Find where the given text appears and provide that cell's center as [x, y] coordinate. 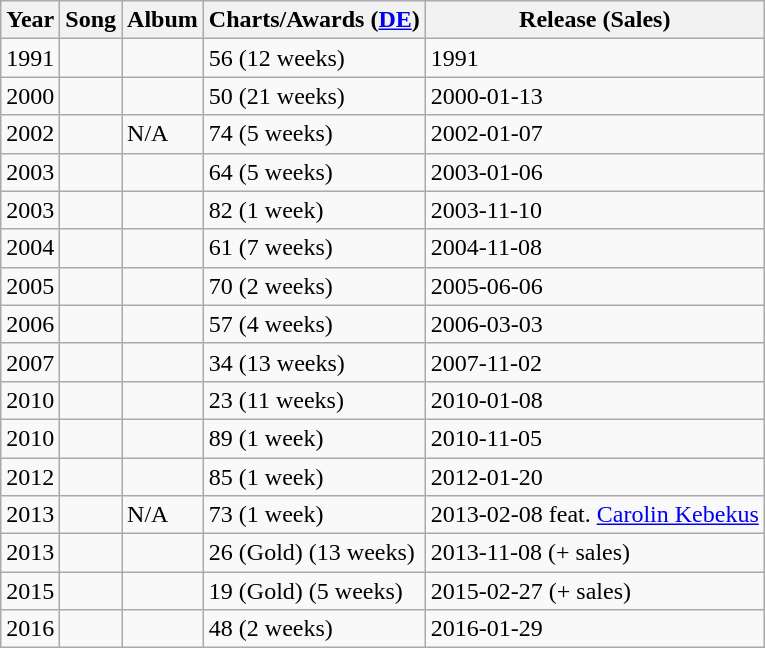
Release (Sales) [594, 20]
2007 [30, 362]
57 (4 weeks) [314, 324]
2013-11-08 (+ sales) [594, 553]
2002 [30, 134]
74 (5 weeks) [314, 134]
2000 [30, 96]
2016 [30, 629]
2007-11-02 [594, 362]
2012-01-20 [594, 477]
19 (Gold) (5 weeks) [314, 591]
2005 [30, 286]
34 (13 weeks) [314, 362]
48 (2 weeks) [314, 629]
73 (1 week) [314, 515]
Year [30, 20]
Charts/Awards (DE) [314, 20]
2004-11-08 [594, 248]
85 (1 week) [314, 477]
2002-01-07 [594, 134]
70 (2 weeks) [314, 286]
2003-01-06 [594, 172]
56 (12 weeks) [314, 58]
2006 [30, 324]
2010-11-05 [594, 438]
23 (11 weeks) [314, 400]
2010-01-08 [594, 400]
26 (Gold) (13 weeks) [314, 553]
2000-01-13 [594, 96]
2005-06-06 [594, 286]
Song [91, 20]
64 (5 weeks) [314, 172]
2012 [30, 477]
Album [163, 20]
50 (21 weeks) [314, 96]
2016-01-29 [594, 629]
2015 [30, 591]
2015-02-27 (+ sales) [594, 591]
2004 [30, 248]
2003-11-10 [594, 210]
2013-02-08 feat. Carolin Kebekus [594, 515]
61 (7 weeks) [314, 248]
2006-03-03 [594, 324]
82 (1 week) [314, 210]
89 (1 week) [314, 438]
